Pinpoint the cell where the given text exists, returning its [x, y] midpoint coordinate. 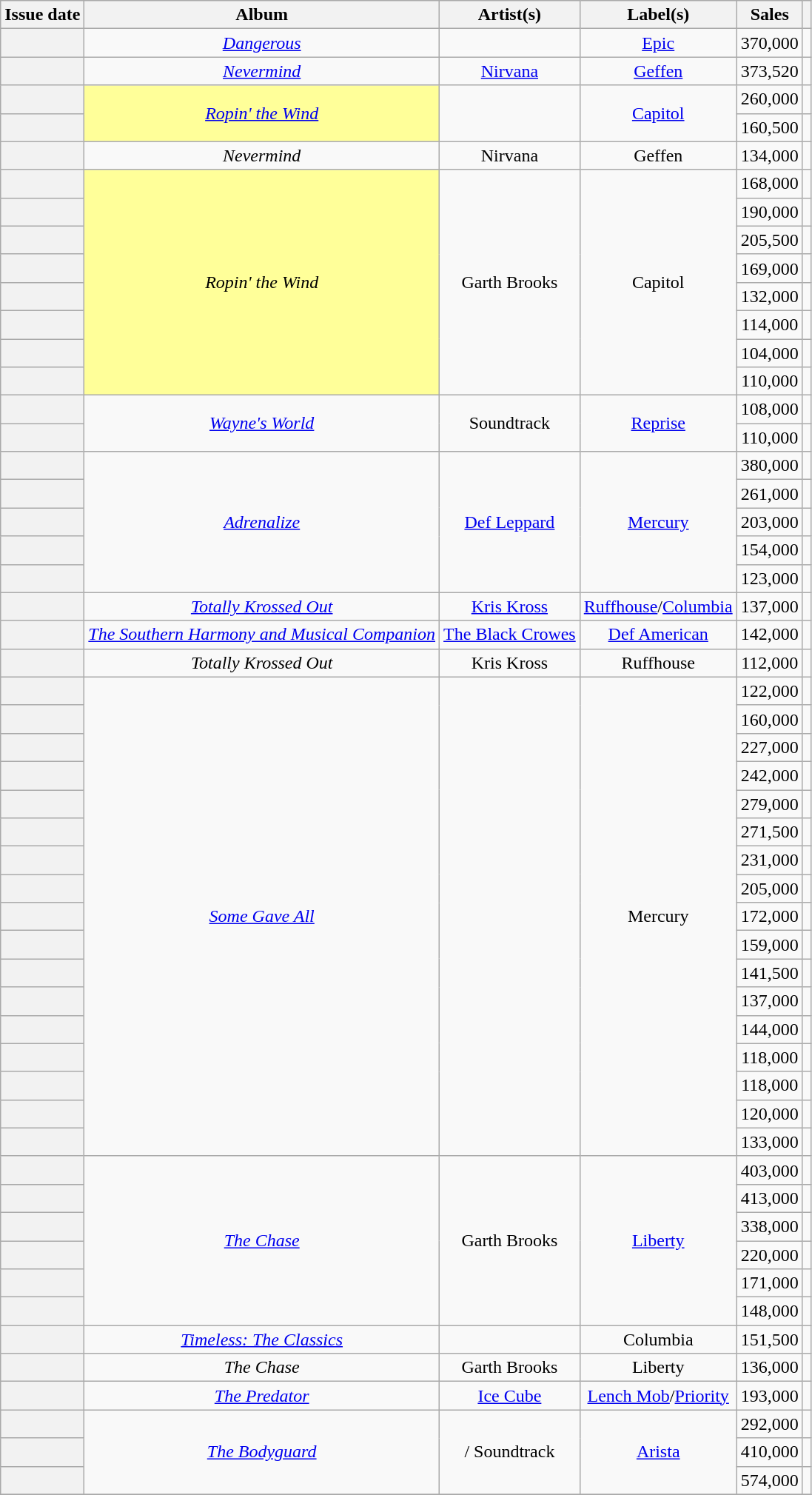
Adrenalize [262, 522]
136,000 [770, 1368]
112,000 [770, 663]
122,000 [770, 691]
Lench Mob/Priority [658, 1396]
Sales [770, 15]
159,000 [770, 945]
Timeless: The Classics [262, 1340]
193,000 [770, 1396]
Label(s) [658, 15]
Soundtrack [510, 424]
205,000 [770, 889]
242,000 [770, 775]
160,500 [770, 127]
134,000 [770, 155]
203,000 [770, 522]
Reprise [658, 424]
231,000 [770, 860]
Wayne's World [262, 424]
338,000 [770, 1226]
Ruffhouse [658, 663]
410,000 [770, 1452]
169,000 [770, 268]
171,000 [770, 1283]
Ruffhouse/Columbia [658, 606]
Artist(s) [510, 15]
279,000 [770, 803]
403,000 [770, 1170]
413,000 [770, 1198]
The Bodyguard [262, 1452]
271,500 [770, 832]
The Black Crowes [510, 635]
142,000 [770, 635]
154,000 [770, 550]
Arista [658, 1452]
Album [262, 15]
Columbia [658, 1340]
292,000 [770, 1424]
108,000 [770, 409]
123,000 [770, 578]
Issue date [43, 15]
114,000 [770, 324]
104,000 [770, 353]
160,000 [770, 719]
/ Soundtrack [510, 1452]
190,000 [770, 212]
168,000 [770, 184]
The Southern Harmony and Musical Companion [262, 635]
380,000 [770, 466]
373,520 [770, 71]
Some Gave All [262, 917]
The Predator [262, 1396]
370,000 [770, 43]
144,000 [770, 1029]
574,000 [770, 1480]
Def Leppard [510, 522]
227,000 [770, 747]
148,000 [770, 1311]
172,000 [770, 917]
132,000 [770, 296]
133,000 [770, 1142]
205,500 [770, 240]
120,000 [770, 1114]
Dangerous [262, 43]
Def American [658, 635]
151,500 [770, 1340]
220,000 [770, 1255]
260,000 [770, 99]
261,000 [770, 494]
Ice Cube [510, 1396]
Epic [658, 43]
141,500 [770, 973]
